Provide the [X, Y] coordinate of the cell's center where the given text is located.  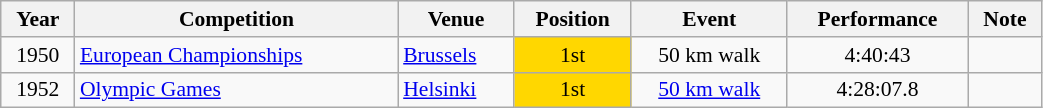
4:40:43 [878, 55]
Competition [236, 19]
Venue [456, 19]
Performance [878, 19]
Brussels [456, 55]
Year [38, 19]
European Championships [236, 55]
Note [1005, 19]
Event [709, 19]
Helsinki [456, 90]
Position [572, 19]
1952 [38, 90]
Olympic Games [236, 90]
4:28:07.8 [878, 90]
1950 [38, 55]
